Scan for the cell matching the given text and deliver its (X, Y) coordinate at center. 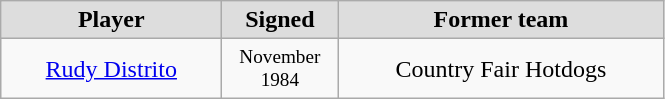
Player (112, 20)
Former team (501, 20)
Country Fair Hotdogs (501, 69)
November 1984 (280, 69)
Rudy Distrito (112, 69)
Signed (280, 20)
